From the cell containing the given text, extract its center point as (x, y) coordinate. 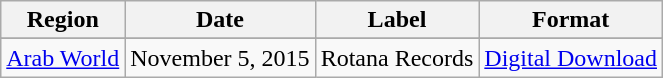
Rotana Records (397, 58)
Digital Download (571, 58)
November 5, 2015 (220, 58)
Label (397, 20)
Date (220, 20)
Arab World (63, 58)
Format (571, 20)
Region (63, 20)
